For the text-containing cell, return its midpoint in (X, Y) coordinate format. 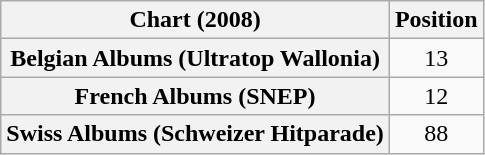
Position (436, 20)
French Albums (SNEP) (196, 96)
12 (436, 96)
Chart (2008) (196, 20)
13 (436, 58)
88 (436, 134)
Swiss Albums (Schweizer Hitparade) (196, 134)
Belgian Albums (Ultratop Wallonia) (196, 58)
